Output the (x, y) coordinate of the center of the cell containing the given text.  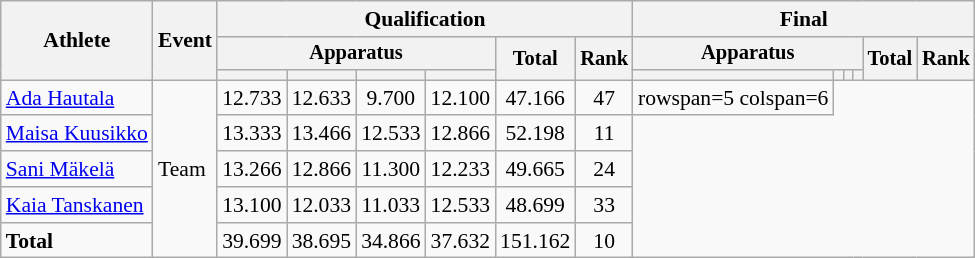
12.233 (460, 169)
12.733 (252, 98)
13.266 (252, 169)
Final (804, 19)
Qualification (425, 19)
11.300 (390, 169)
Maisa Kuusikko (77, 134)
13.466 (322, 134)
11 (604, 134)
13.100 (252, 205)
33 (604, 205)
47.166 (535, 98)
49.665 (535, 169)
9.700 (390, 98)
Sani Mäkelä (77, 169)
24 (604, 169)
rowspan=5 colspan=6 (734, 98)
12.033 (322, 205)
47 (604, 98)
11.033 (390, 205)
48.699 (535, 205)
Kaia Tanskanen (77, 205)
12.100 (460, 98)
Event (185, 40)
52.198 (535, 134)
12.633 (322, 98)
Team (185, 169)
13.333 (252, 134)
Ada Hautala (77, 98)
Athlete (77, 40)
